Identify which cell holds the provided text, then report its (X, Y) central coordinate. 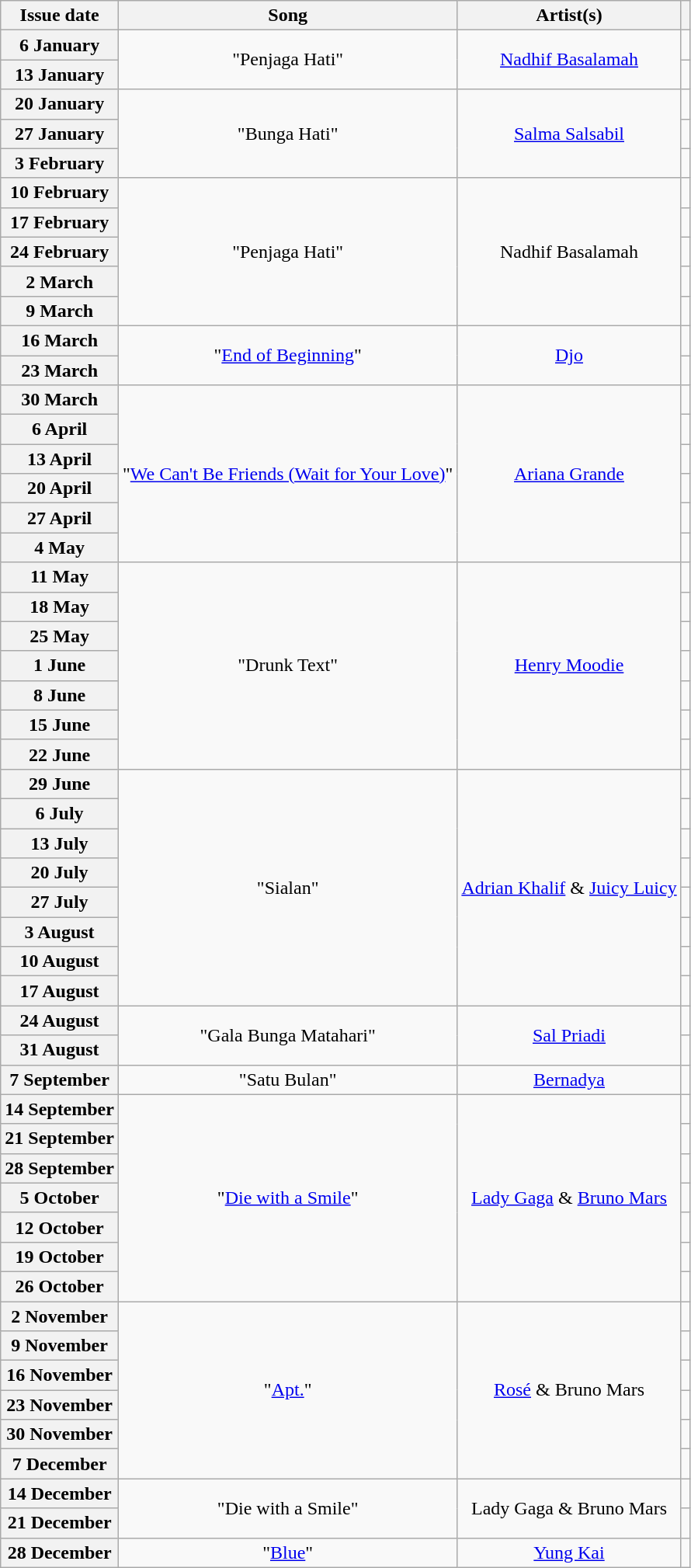
15 June (60, 725)
6 January (60, 45)
18 May (60, 607)
31 August (60, 1050)
"Drunk Text" (287, 666)
"We Can't Be Friends (Wait for Your Love)" (287, 474)
13 April (60, 459)
5 October (60, 1198)
16 November (60, 1375)
9 March (60, 311)
11 May (60, 577)
22 June (60, 754)
20 July (60, 873)
23 November (60, 1405)
Artist(s) (569, 16)
10 August (60, 961)
30 November (60, 1434)
19 October (60, 1257)
16 March (60, 340)
24 August (60, 1020)
10 February (60, 193)
25 May (60, 636)
2 November (60, 1316)
23 March (60, 370)
14 September (60, 1109)
24 February (60, 252)
27 April (60, 518)
7 September (60, 1080)
6 July (60, 813)
6 April (60, 429)
29 June (60, 784)
"Apt." (287, 1390)
12 October (60, 1227)
28 September (60, 1168)
"Sialan" (287, 887)
"End of Beginning" (287, 355)
13 July (60, 843)
17 February (60, 222)
Ariana Grande (569, 474)
"Blue" (287, 1552)
28 December (60, 1552)
Adrian Khalif & Juicy Luicy (569, 887)
7 December (60, 1464)
Song (287, 16)
1 June (60, 666)
4 May (60, 548)
"Satu Bulan" (287, 1080)
Djo (569, 355)
Henry Moodie (569, 666)
3 February (60, 163)
21 September (60, 1139)
13 January (60, 75)
3 August (60, 932)
17 August (60, 991)
"Gala Bunga Matahari" (287, 1035)
"Bunga Hati" (287, 134)
2 March (60, 281)
26 October (60, 1286)
Rosé & Bruno Mars (569, 1390)
27 January (60, 134)
20 January (60, 104)
Yung Kai (569, 1552)
20 April (60, 488)
27 July (60, 902)
Sal Priadi (569, 1035)
Salma Salsabil (569, 134)
21 December (60, 1523)
14 December (60, 1493)
9 November (60, 1346)
Bernadya (569, 1080)
8 June (60, 695)
30 March (60, 400)
Issue date (60, 16)
